Capture the cell that displays the provided text and extract its [X, Y] central coordinate. 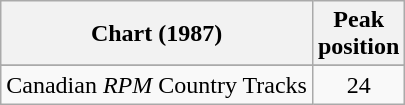
Chart (1987) [157, 34]
Canadian RPM Country Tracks [157, 85]
Peakposition [358, 34]
24 [358, 85]
